For the text-containing cell, return its midpoint in [x, y] coordinate format. 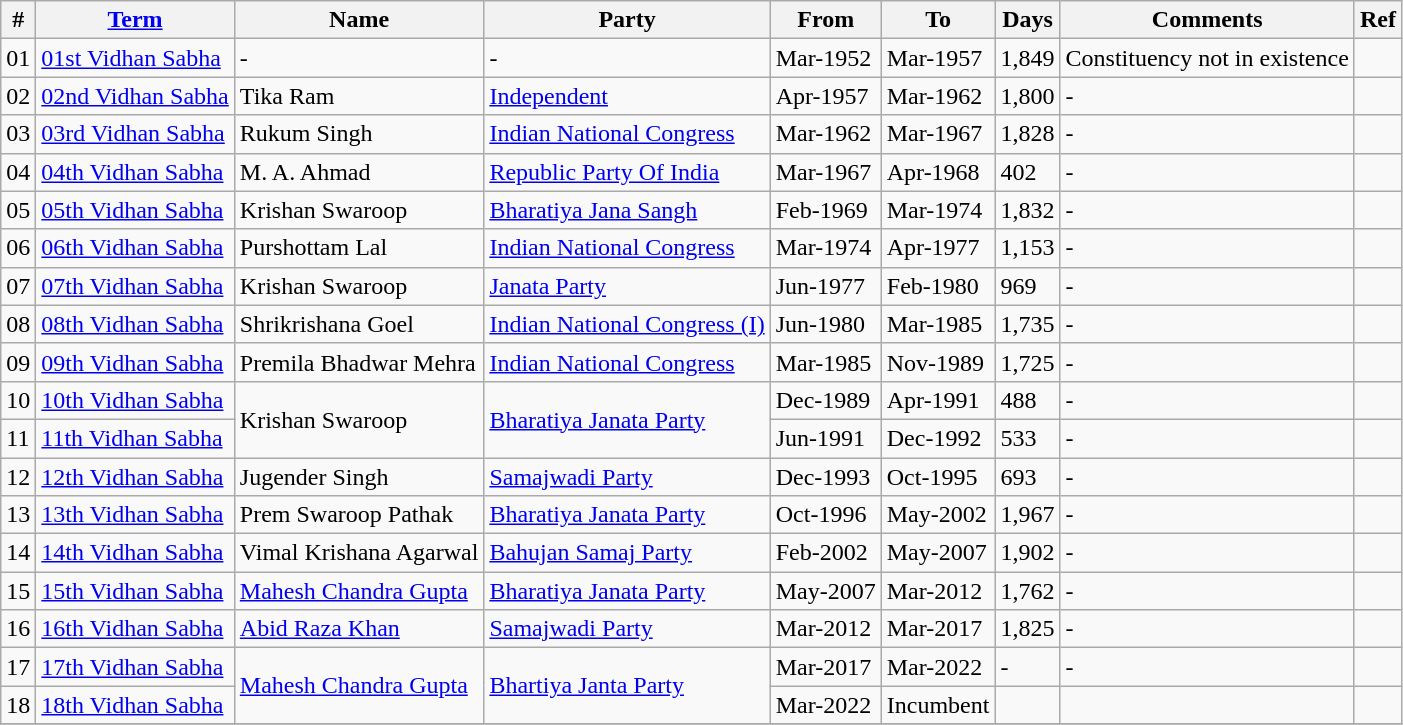
1,832 [1028, 210]
01st Vidhan Sabha [135, 58]
11th Vidhan Sabha [135, 438]
12th Vidhan Sabha [135, 477]
Nov-1989 [938, 362]
09th Vidhan Sabha [135, 362]
Feb-1969 [826, 210]
1,849 [1028, 58]
May-2002 [938, 515]
08th Vidhan Sabha [135, 324]
1,735 [1028, 324]
Janata Party [627, 286]
10th Vidhan Sabha [135, 400]
10 [18, 400]
Shrikrishana Goel [359, 324]
488 [1028, 400]
Indian National Congress (I) [627, 324]
1,828 [1028, 134]
Name [359, 20]
969 [1028, 286]
1,967 [1028, 515]
Dec-1989 [826, 400]
09 [18, 362]
Oct-1995 [938, 477]
07 [18, 286]
11 [18, 438]
1,902 [1028, 553]
Jun-1977 [826, 286]
Mar-1952 [826, 58]
14 [18, 553]
Constituency not in existence [1207, 58]
Apr-1991 [938, 400]
From [826, 20]
01 [18, 58]
Abid Raza Khan [359, 629]
Apr-1968 [938, 172]
18 [18, 705]
Oct-1996 [826, 515]
Bhartiya Janta Party [627, 686]
Feb-1980 [938, 286]
# [18, 20]
Independent [627, 96]
1,153 [1028, 248]
05th Vidhan Sabha [135, 210]
15 [18, 591]
Ref [1378, 20]
693 [1028, 477]
02 [18, 96]
Jun-1991 [826, 438]
16 [18, 629]
12 [18, 477]
17 [18, 667]
1,762 [1028, 591]
Comments [1207, 20]
Bahujan Samaj Party [627, 553]
Term [135, 20]
Days [1028, 20]
Party [627, 20]
Prem Swaroop Pathak [359, 515]
13th Vidhan Sabha [135, 515]
Tika Ram [359, 96]
Incumbent [938, 705]
M. A. Ahmad [359, 172]
14th Vidhan Sabha [135, 553]
17th Vidhan Sabha [135, 667]
08 [18, 324]
402 [1028, 172]
To [938, 20]
533 [1028, 438]
1,800 [1028, 96]
04th Vidhan Sabha [135, 172]
Rukum Singh [359, 134]
Apr-1957 [826, 96]
03 [18, 134]
04 [18, 172]
Republic Party Of India [627, 172]
03rd Vidhan Sabha [135, 134]
Mar-1957 [938, 58]
05 [18, 210]
Bharatiya Jana Sangh [627, 210]
02nd Vidhan Sabha [135, 96]
15th Vidhan Sabha [135, 591]
Vimal Krishana Agarwal [359, 553]
06th Vidhan Sabha [135, 248]
16th Vidhan Sabha [135, 629]
18th Vidhan Sabha [135, 705]
07th Vidhan Sabha [135, 286]
Dec-1992 [938, 438]
Premila Bhadwar Mehra [359, 362]
Apr-1977 [938, 248]
1,725 [1028, 362]
06 [18, 248]
13 [18, 515]
Purshottam Lal [359, 248]
Dec-1993 [826, 477]
Jugender Singh [359, 477]
1,825 [1028, 629]
Jun-1980 [826, 324]
Feb-2002 [826, 553]
